For the text-containing cell, return its midpoint in (X, Y) coordinate format. 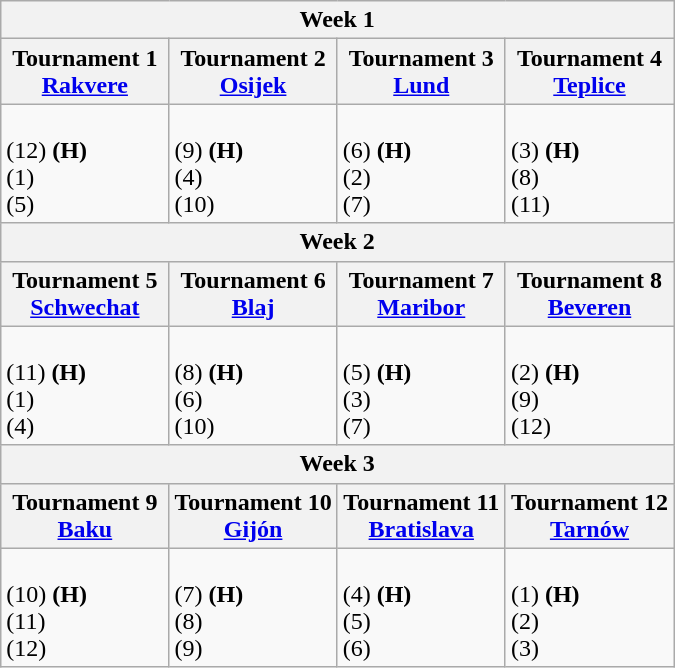
Tournament 5 Schwechat (85, 294)
(5) (H) (3) (7) (421, 386)
Tournament 10 Gijón (253, 516)
Tournament 11 Bratislava (421, 516)
(12) (H) (1) (5) (85, 164)
(11) (H) (1) (4) (85, 386)
(10) (H) (11) (12) (85, 608)
(3) (H) (8) (11) (589, 164)
Tournament 2 Osijek (253, 72)
Tournament 3 Lund (421, 72)
Tournament 12 Tarnów (589, 516)
Tournament 4 Teplice (589, 72)
Tournament 9 Baku (85, 516)
(2) (H) (9) (12) (589, 386)
(1) (H) (2) (3) (589, 608)
(9) (H) (4) (10) (253, 164)
(4) (H) (5) (6) (421, 608)
Tournament 1 Rakvere (85, 72)
Tournament 7 Maribor (421, 294)
(7) (H) (8) (9) (253, 608)
Week 3 (338, 464)
Tournament 8 Beveren (589, 294)
(8) (H) (6) (10) (253, 386)
Week 1 (338, 20)
Tournament 6 Blaj (253, 294)
(6) (H) (2) (7) (421, 164)
Week 2 (338, 242)
